Detect which cell encompasses the target text, then output its [x, y] center coordinate. 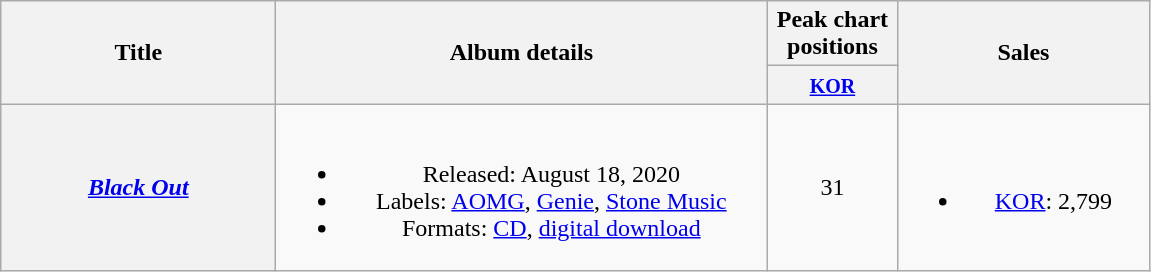
Title [138, 52]
Black Out [138, 188]
Peak chart positions [832, 34]
KOR: 2,799 [1024, 188]
KOR [832, 85]
31 [832, 188]
Album details [522, 52]
Sales [1024, 52]
Released: August 18, 2020Labels: AOMG, Genie, Stone MusicFormats: CD, digital download [522, 188]
